Detect which cell encompasses the target text, then output its [x, y] center coordinate. 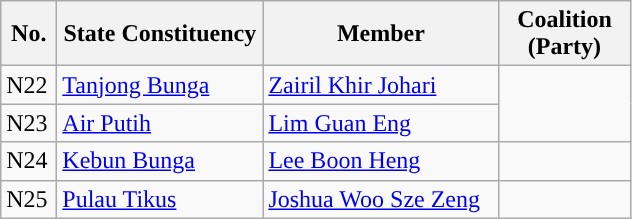
Tanjong Bunga [160, 85]
Joshua Woo Sze Zeng [381, 199]
Pulau Tikus [160, 199]
N25 [29, 199]
N22 [29, 85]
Air Putih [160, 123]
N23 [29, 123]
Lim Guan Eng [381, 123]
Member [381, 34]
Lee Boon Heng [381, 161]
Zairil Khir Johari [381, 85]
Kebun Bunga [160, 161]
No. [29, 34]
Coalition (Party) [564, 34]
N24 [29, 161]
State Constituency [160, 34]
